Detect which cell encompasses the target text, then output its (X, Y) center coordinate. 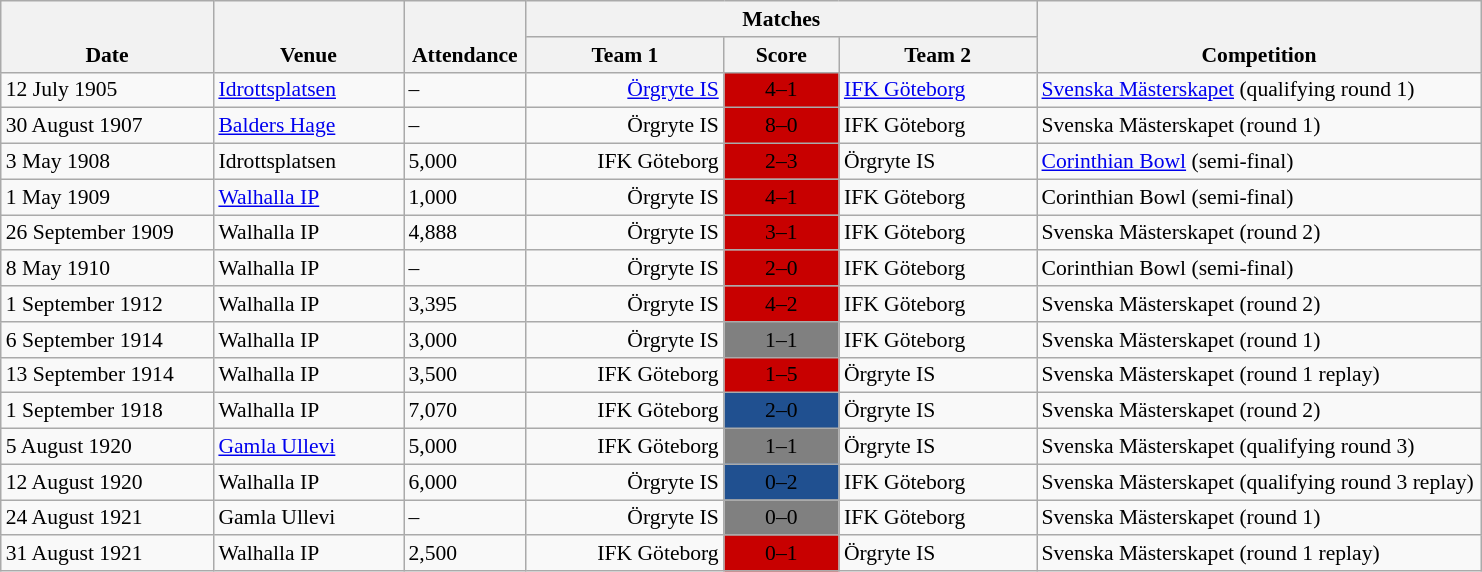
Svenska Mästerskapet (qualifying round 1) (1258, 90)
Svenska Mästerskapet (qualifying round 3) (1258, 447)
24 August 1921 (108, 518)
Attendance (466, 36)
4–2 (782, 304)
0–2 (782, 482)
Competition (1258, 36)
26 September 1909 (108, 233)
0–0 (782, 518)
1–5 (782, 375)
7,070 (466, 411)
3,500 (466, 375)
13 September 1914 (108, 375)
Team 2 (938, 55)
1,000 (466, 197)
6,000 (466, 482)
Matches (781, 19)
6 September 1914 (108, 340)
2,500 (466, 554)
Venue (308, 36)
Team 1 (625, 55)
12 July 1905 (108, 90)
3,395 (466, 304)
3 May 1908 (108, 162)
Svenska Mästerskapet (qualifying round 3 replay) (1258, 482)
31 August 1921 (108, 554)
8–0 (782, 126)
3–1 (782, 233)
4,888 (466, 233)
0–1 (782, 554)
1 May 1909 (108, 197)
1 September 1912 (108, 304)
8 May 1910 (108, 269)
12 August 1920 (108, 482)
Date (108, 36)
2–3 (782, 162)
5 August 1920 (108, 447)
Balders Hage (308, 126)
30 August 1907 (108, 126)
3,000 (466, 340)
1 September 1918 (108, 411)
Score (782, 55)
